Scan for the cell matching the given text and deliver its [x, y] coordinate at center. 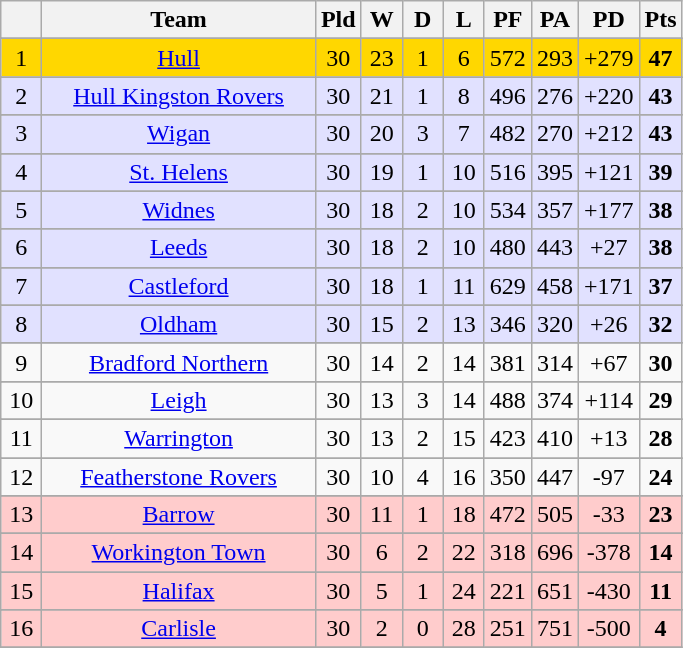
423 [508, 438]
22 [464, 553]
314 [554, 362]
32 [660, 324]
270 [554, 134]
PA [554, 20]
357 [554, 210]
37 [660, 286]
PF [508, 20]
Wigan [179, 134]
505 [554, 515]
Hull [179, 58]
374 [554, 400]
-430 [608, 591]
20 [382, 134]
+114 [608, 400]
350 [508, 477]
320 [554, 324]
+27 [608, 248]
534 [508, 210]
482 [508, 134]
651 [554, 591]
Oldham [179, 324]
9 [22, 362]
D [422, 20]
Warrington [179, 438]
Workington Town [179, 553]
+26 [608, 324]
696 [554, 553]
276 [554, 96]
21 [382, 96]
+171 [608, 286]
751 [554, 629]
472 [508, 515]
516 [508, 172]
Leigh [179, 400]
458 [554, 286]
Featherstone Rovers [179, 477]
447 [554, 477]
L [464, 20]
Castleford [179, 286]
19 [382, 172]
Barrow [179, 515]
PD [608, 20]
Carlisle [179, 629]
+13 [608, 438]
Leeds [179, 248]
293 [554, 58]
St. Helens [179, 172]
251 [508, 629]
410 [554, 438]
346 [508, 324]
+121 [608, 172]
496 [508, 96]
+279 [608, 58]
629 [508, 286]
443 [554, 248]
Hull Kingston Rovers [179, 96]
Widnes [179, 210]
47 [660, 58]
29 [660, 400]
Team [179, 20]
Halifax [179, 591]
Pld [338, 20]
480 [508, 248]
488 [508, 400]
+67 [608, 362]
W [382, 20]
-33 [608, 515]
381 [508, 362]
-500 [608, 629]
+177 [608, 210]
+212 [608, 134]
39 [660, 172]
221 [508, 591]
0 [422, 629]
-378 [608, 553]
12 [22, 477]
+220 [608, 96]
572 [508, 58]
-97 [608, 477]
395 [554, 172]
Pts [660, 20]
318 [508, 553]
Bradford Northern [179, 362]
